Search for the cell housing the specified text and yield its (x, y) center coordinate. 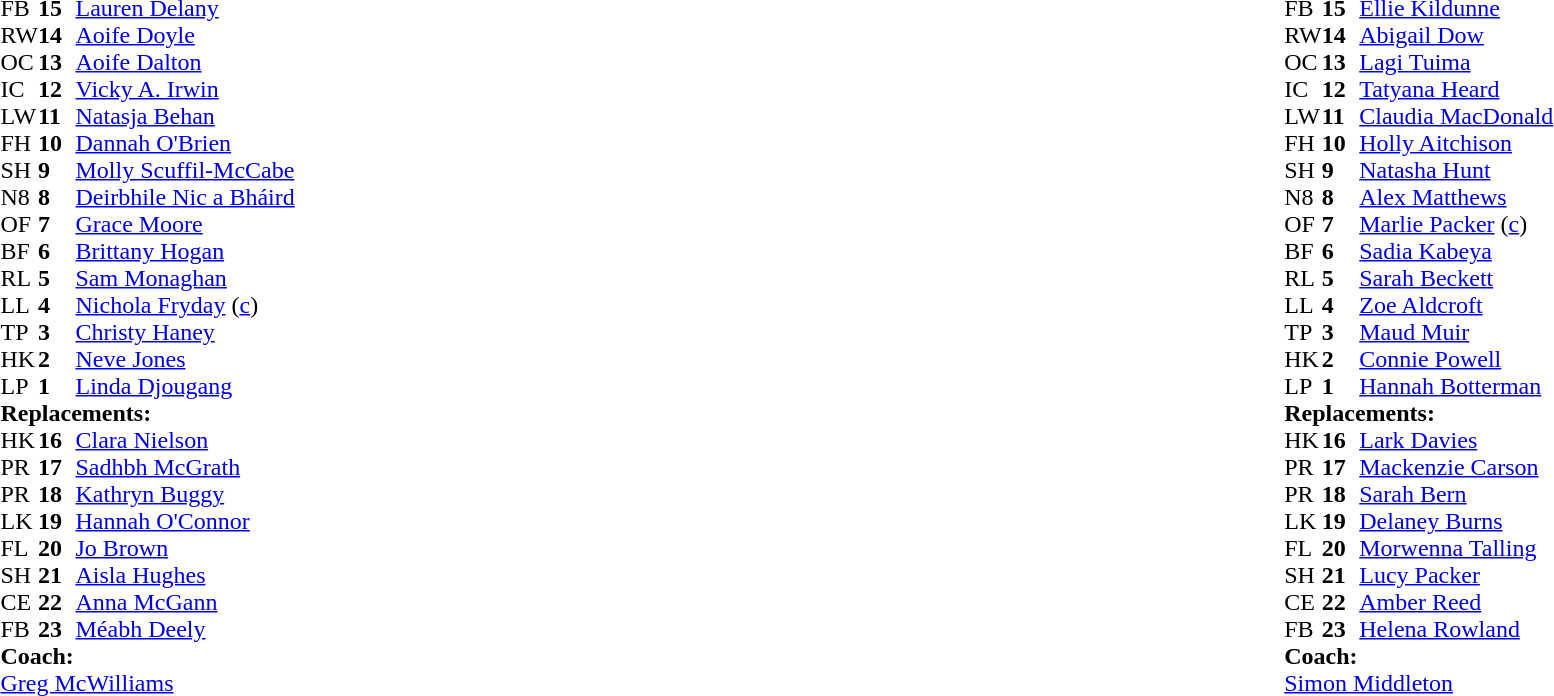
Sam Monaghan (186, 278)
Abigail Dow (1456, 36)
Méabh Deely (186, 630)
Molly Scuffil-McCabe (186, 170)
Christy Haney (186, 332)
Morwenna Talling (1456, 548)
Sarah Bern (1456, 494)
Grace Moore (186, 224)
Aoife Doyle (186, 36)
Aoife Dalton (186, 62)
Natasha Hunt (1456, 170)
Claudia MacDonald (1456, 116)
Jo Brown (186, 548)
Aisla Hughes (186, 576)
Kathryn Buggy (186, 494)
Tatyana Heard (1456, 90)
Mackenzie Carson (1456, 468)
Sarah Beckett (1456, 278)
Deirbhile Nic a Bháird (186, 198)
Connie Powell (1456, 360)
Dannah O'Brien (186, 144)
Holly Aitchison (1456, 144)
Alex Matthews (1456, 198)
Zoe Aldcroft (1456, 306)
Neve Jones (186, 360)
Linda Djougang (186, 386)
Maud Muir (1456, 332)
Sadia Kabeya (1456, 252)
Lagi Tuima (1456, 62)
Hannah O'Connor (186, 522)
Delaney Burns (1456, 522)
Brittany Hogan (186, 252)
Anna McGann (186, 602)
Sadhbh McGrath (186, 468)
Lark Davies (1456, 440)
Natasja Behan (186, 116)
Marlie Packer (c) (1456, 224)
Nichola Fryday (c) (186, 306)
Lucy Packer (1456, 576)
Vicky A. Irwin (186, 90)
Hannah Botterman (1456, 386)
Clara Nielson (186, 440)
Helena Rowland (1456, 630)
Amber Reed (1456, 602)
